From the cell containing the given text, extract its center point as [X, Y] coordinate. 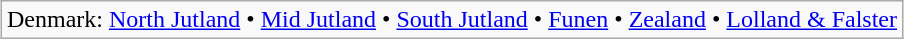
Denmark: North Jutland • Mid Jutland • South Jutland • Funen • Zealand • Lolland & Falster [452, 20]
